Return the (X, Y) coordinate for the center point of the cell that contains the specified text.  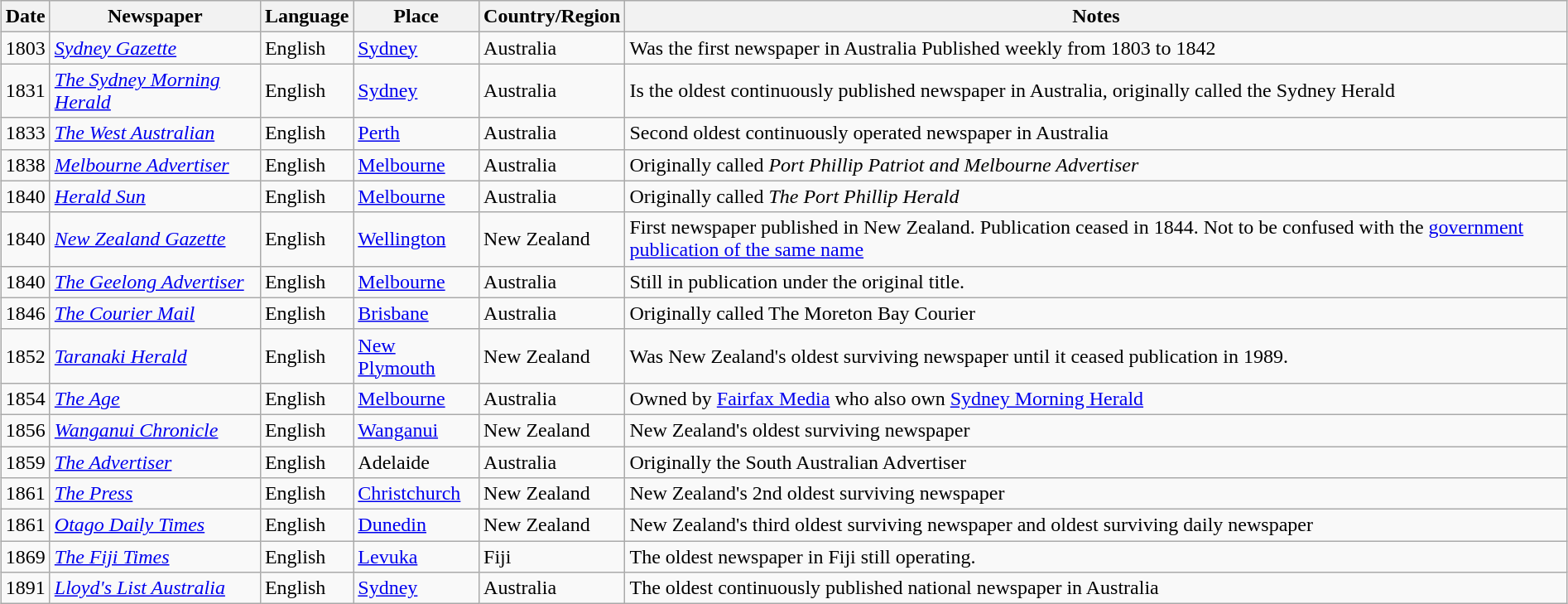
Language (306, 17)
1803 (25, 48)
Brisbane (416, 313)
Lloyd's List Australia (155, 588)
Melbourne Advertiser (155, 165)
Adelaide (416, 461)
Christchurch (416, 494)
1838 (25, 165)
Place (416, 17)
New Zealand's 2nd oldest surviving newspaper (1096, 494)
Fiji (552, 557)
Owned by Fairfax Media who also own Sydney Morning Herald (1096, 399)
1854 (25, 399)
Still in publication under the original title. (1096, 282)
1869 (25, 557)
1891 (25, 588)
1852 (25, 356)
Originally the South Australian Advertiser (1096, 461)
Wellington (416, 239)
Date (25, 17)
The Sydney Morning Herald (155, 91)
New Zealand's third oldest surviving newspaper and oldest surviving daily newspaper (1096, 525)
1833 (25, 133)
Originally called Port Phillip Patriot and Melbourne Advertiser (1096, 165)
Wanganui Chronicle (155, 430)
Taranaki Herald (155, 356)
1831 (25, 91)
Otago Daily Times (155, 525)
The Press (155, 494)
First newspaper published in New Zealand. Publication ceased in 1844. Not to be confused with the government publication of the same name (1096, 239)
Country/Region (552, 17)
The oldest continuously published national newspaper in Australia (1096, 588)
The oldest newspaper in Fiji still operating. (1096, 557)
Originally called The Port Phillip Herald (1096, 196)
Sydney Gazette (155, 48)
The Fiji Times (155, 557)
The Advertiser (155, 461)
The Courier Mail (155, 313)
Newspaper (155, 17)
Notes (1096, 17)
New Zealand's oldest surviving newspaper (1096, 430)
New Plymouth (416, 356)
Wanganui (416, 430)
Dunedin (416, 525)
Second oldest continuously operated newspaper in Australia (1096, 133)
1846 (25, 313)
Originally called The Moreton Bay Courier (1096, 313)
Levuka (416, 557)
1859 (25, 461)
The Age (155, 399)
New Zealand Gazette (155, 239)
The Geelong Advertiser (155, 282)
Perth (416, 133)
Herald Sun (155, 196)
Was the first newspaper in Australia Published weekly from 1803 to 1842 (1096, 48)
1856 (25, 430)
Is the oldest continuously published newspaper in Australia, originally called the Sydney Herald (1096, 91)
Was New Zealand's oldest surviving newspaper until it ceased publication in 1989. (1096, 356)
The West Australian (155, 133)
